Find where the given text appears and provide that cell's center as [x, y] coordinate. 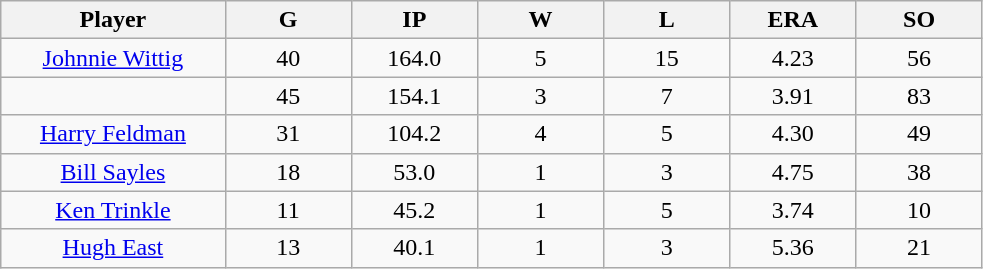
40.1 [414, 248]
15 [667, 58]
IP [414, 20]
104.2 [414, 134]
154.1 [414, 96]
G [288, 20]
10 [919, 210]
45 [288, 96]
SO [919, 20]
45.2 [414, 210]
5.36 [793, 248]
4.23 [793, 58]
164.0 [414, 58]
Johnnie Wittig [113, 58]
4 [540, 134]
21 [919, 248]
13 [288, 248]
4.75 [793, 172]
ERA [793, 20]
31 [288, 134]
7 [667, 96]
3.74 [793, 210]
53.0 [414, 172]
40 [288, 58]
Hugh East [113, 248]
L [667, 20]
Ken Trinkle [113, 210]
4.30 [793, 134]
56 [919, 58]
18 [288, 172]
49 [919, 134]
Harry Feldman [113, 134]
W [540, 20]
38 [919, 172]
3.91 [793, 96]
83 [919, 96]
Player [113, 20]
Bill Sayles [113, 172]
11 [288, 210]
